From the cell containing the given text, extract its center point as [x, y] coordinate. 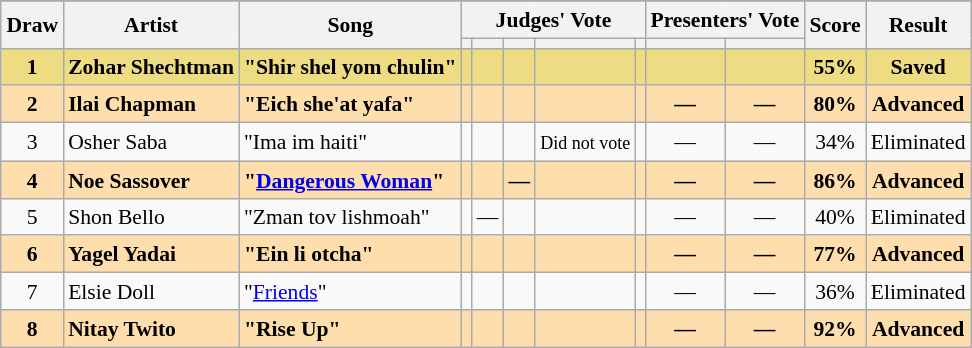
Osher Saba [151, 142]
Nitay Twito [151, 328]
Artist [151, 24]
Presenters' Vote [724, 20]
"Friends" [350, 292]
7 [32, 292]
"Zman tov lishmoah" [350, 216]
5 [32, 216]
Score [834, 24]
Zohar Shechtman [151, 66]
Did not vote [585, 142]
86% [834, 180]
Judges' Vote [554, 20]
Song [350, 24]
Elsie Doll [151, 292]
Noe Sassover [151, 180]
Draw [32, 24]
40% [834, 216]
4 [32, 180]
Result [918, 24]
3 [32, 142]
"Ein li otcha" [350, 254]
34% [834, 142]
2 [32, 104]
80% [834, 104]
Shon Bello [151, 216]
1 [32, 66]
"Eich she'at yafa" [350, 104]
8 [32, 328]
Saved [918, 66]
55% [834, 66]
"Shir shel yom chulin" [350, 66]
6 [32, 254]
"Rise Up" [350, 328]
Yagel Yadai [151, 254]
"Ima im haiti" [350, 142]
Ilai Chapman [151, 104]
92% [834, 328]
"Dangerous Woman" [350, 180]
36% [834, 292]
77% [834, 254]
